Provide the (x, y) coordinate of the cell's center where the given text is located.  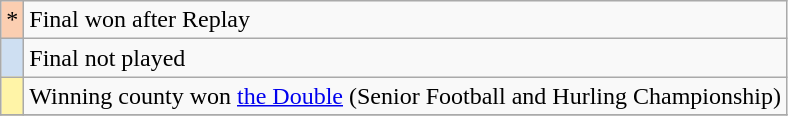
Winning county won the Double (Senior Football and Hurling Championship) (406, 96)
* (12, 20)
Final not played (406, 58)
Final won after Replay (406, 20)
